Locate the cell with the specified text and output its [X, Y] center coordinate. 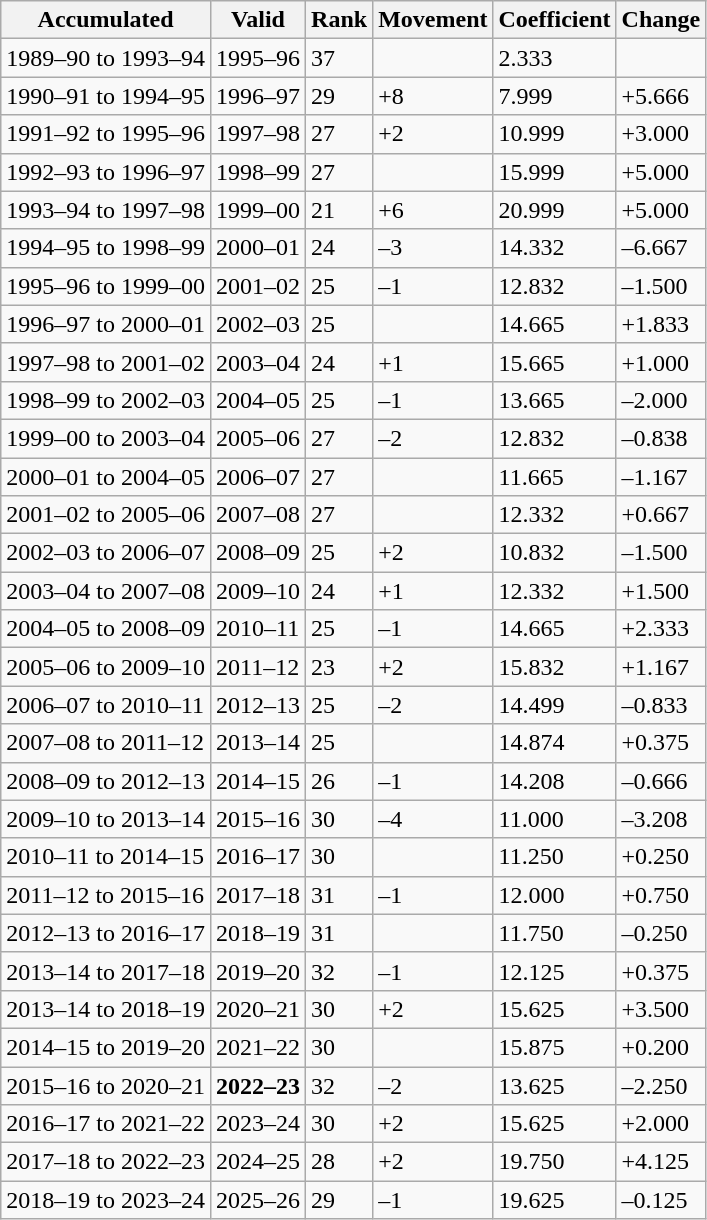
1996–97 [258, 96]
2007–08 [258, 515]
+2.000 [661, 1124]
2018–19 [258, 933]
1995–96 to 1999–00 [106, 286]
1993–94 to 1997–98 [106, 210]
–6.667 [661, 248]
2013–14 to 2018–19 [106, 1009]
1995–96 [258, 58]
2015–16 to 2020–21 [106, 1085]
15.832 [554, 667]
2015–16 [258, 819]
–0.838 [661, 438]
–1.167 [661, 477]
12.000 [554, 895]
Coefficient [554, 20]
12.125 [554, 971]
+8 [433, 96]
+3.500 [661, 1009]
+4.125 [661, 1162]
2014–15 to 2019–20 [106, 1047]
2023–24 [258, 1124]
11.000 [554, 819]
1999–00 to 2003–04 [106, 438]
1991–92 to 1995–96 [106, 134]
1999–00 [258, 210]
–2.000 [661, 400]
2001–02 to 2005–06 [106, 515]
14.332 [554, 248]
11.665 [554, 477]
15.875 [554, 1047]
+2.333 [661, 629]
2013–14 to 2017–18 [106, 971]
11.750 [554, 933]
2010–11 to 2014–15 [106, 857]
26 [340, 781]
2013–14 [258, 743]
10.832 [554, 553]
2012–13 to 2016–17 [106, 933]
1992–93 to 1996–97 [106, 172]
2008–09 to 2012–13 [106, 781]
1997–98 [258, 134]
2010–11 [258, 629]
37 [340, 58]
13.665 [554, 400]
2008–09 [258, 553]
1997–98 to 2001–02 [106, 362]
+3.000 [661, 134]
2000–01 [258, 248]
2022–23 [258, 1085]
14.874 [554, 743]
14.499 [554, 705]
2018–19 to 2023–24 [106, 1200]
2003–04 to 2007–08 [106, 591]
2003–04 [258, 362]
28 [340, 1162]
2016–17 [258, 857]
1989–90 to 1993–94 [106, 58]
Change [661, 20]
1998–99 to 2002–03 [106, 400]
20.999 [554, 210]
13.625 [554, 1085]
2005–06 to 2009–10 [106, 667]
–4 [433, 819]
19.750 [554, 1162]
2007–08 to 2011–12 [106, 743]
1990–91 to 1994–95 [106, 96]
+0.667 [661, 515]
2012–13 [258, 705]
–0.833 [661, 705]
2.333 [554, 58]
2017–18 [258, 895]
15.665 [554, 362]
+0.200 [661, 1047]
14.208 [554, 781]
2024–25 [258, 1162]
Accumulated [106, 20]
2011–12 [258, 667]
2009–10 to 2013–14 [106, 819]
2011–12 to 2015–16 [106, 895]
2006–07 to 2010–11 [106, 705]
Valid [258, 20]
+5.666 [661, 96]
11.250 [554, 857]
2017–18 to 2022–23 [106, 1162]
2000–01 to 2004–05 [106, 477]
1996–97 to 2000–01 [106, 324]
–3.208 [661, 819]
2016–17 to 2021–22 [106, 1124]
1998–99 [258, 172]
2020–21 [258, 1009]
2002–03 [258, 324]
15.999 [554, 172]
+0.750 [661, 895]
+1.167 [661, 667]
–0.250 [661, 933]
2021–22 [258, 1047]
+1.000 [661, 362]
–0.125 [661, 1200]
7.999 [554, 96]
–0.666 [661, 781]
2004–05 to 2008–09 [106, 629]
2009–10 [258, 591]
21 [340, 210]
+6 [433, 210]
2014–15 [258, 781]
1994–95 to 1998–99 [106, 248]
2019–20 [258, 971]
2005–06 [258, 438]
23 [340, 667]
19.625 [554, 1200]
2002–03 to 2006–07 [106, 553]
2006–07 [258, 477]
2001–02 [258, 286]
+1.500 [661, 591]
Rank [340, 20]
Movement [433, 20]
+1.833 [661, 324]
–3 [433, 248]
2025–26 [258, 1200]
10.999 [554, 134]
2004–05 [258, 400]
+0.250 [661, 857]
–2.250 [661, 1085]
